Pinpoint the cell where the given text exists, returning its [X, Y] midpoint coordinate. 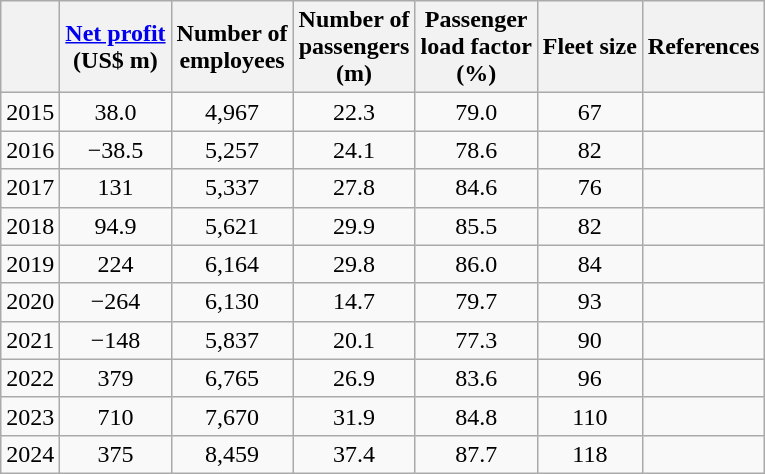
87.7 [476, 454]
131 [116, 188]
31.9 [354, 416]
5,621 [232, 226]
2024 [30, 454]
96 [590, 378]
84 [590, 264]
24.1 [354, 150]
224 [116, 264]
379 [116, 378]
79.7 [476, 302]
85.5 [476, 226]
22.3 [354, 112]
−38.5 [116, 150]
Net profit(US$ m) [116, 47]
Fleet size [590, 47]
14.7 [354, 302]
84.8 [476, 416]
29.9 [354, 226]
2022 [30, 378]
37.4 [354, 454]
27.8 [354, 188]
2021 [30, 340]
8,459 [232, 454]
Number ofemployees [232, 47]
References [704, 47]
76 [590, 188]
Passengerload factor(%) [476, 47]
2020 [30, 302]
38.0 [116, 112]
Number ofpassengers(m) [354, 47]
110 [590, 416]
90 [590, 340]
118 [590, 454]
2017 [30, 188]
94.9 [116, 226]
67 [590, 112]
5,837 [232, 340]
−148 [116, 340]
2018 [30, 226]
26.9 [354, 378]
78.6 [476, 150]
5,257 [232, 150]
6,130 [232, 302]
83.6 [476, 378]
86.0 [476, 264]
2019 [30, 264]
375 [116, 454]
2016 [30, 150]
93 [590, 302]
−264 [116, 302]
79.0 [476, 112]
5,337 [232, 188]
6,164 [232, 264]
20.1 [354, 340]
77.3 [476, 340]
710 [116, 416]
4,967 [232, 112]
2023 [30, 416]
7,670 [232, 416]
6,765 [232, 378]
2015 [30, 112]
29.8 [354, 264]
84.6 [476, 188]
